Extract the [X, Y] coordinate from the center of the cell holding the provided text.  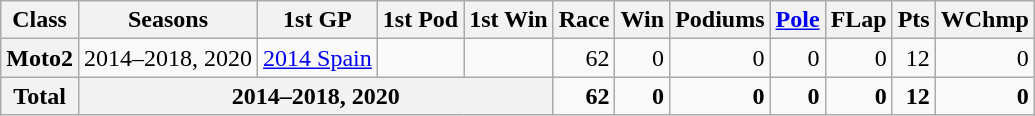
Seasons [168, 20]
Pts [914, 20]
Class [40, 20]
1st GP [318, 20]
Moto2 [40, 58]
Race [584, 20]
1st Pod [420, 20]
Total [40, 96]
FLap [858, 20]
2014 Spain [318, 58]
1st Win [509, 20]
WChmp [984, 20]
Pole [798, 20]
Win [642, 20]
Podiums [720, 20]
